Locate the cell with the specified text and output its [X, Y] center coordinate. 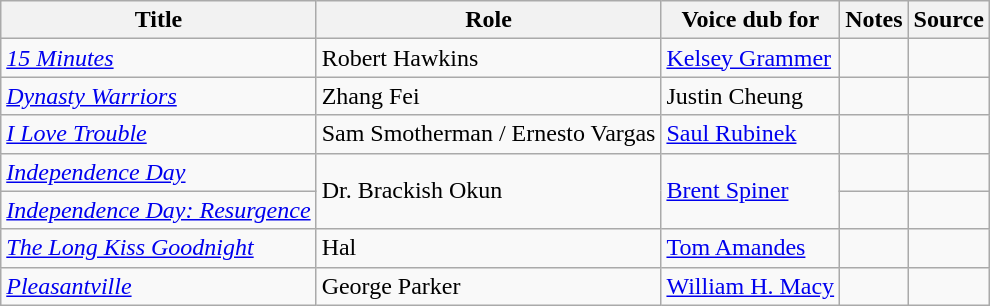
Role [488, 20]
Dynasty Warriors [158, 96]
George Parker [488, 286]
Robert Hawkins [488, 58]
Notes [874, 20]
Brent Spiner [750, 191]
Zhang Fei [488, 96]
Source [948, 20]
Dr. Brackish Okun [488, 191]
William H. Macy [750, 286]
I Love Trouble [158, 134]
Title [158, 20]
15 Minutes [158, 58]
Kelsey Grammer [750, 58]
Independence Day: Resurgence [158, 210]
Voice dub for [750, 20]
Tom Amandes [750, 248]
Sam Smotherman / Ernesto Vargas [488, 134]
The Long Kiss Goodnight [158, 248]
Justin Cheung [750, 96]
Pleasantville [158, 286]
Hal [488, 248]
Independence Day [158, 172]
Saul Rubinek [750, 134]
